Find where the given text appears and provide that cell's center as (X, Y) coordinate. 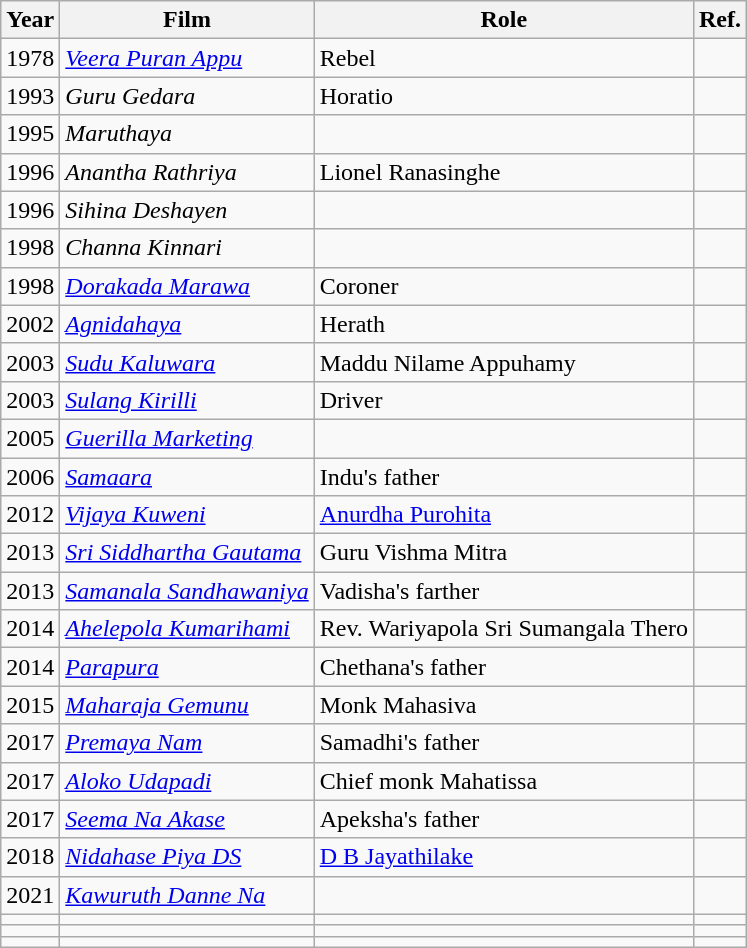
2005 (30, 438)
Parapura (187, 667)
Nidahase Piya DS (187, 857)
Agnidahaya (187, 324)
Maruthaya (187, 134)
Sulang Kirilli (187, 400)
Lionel Ranasinghe (504, 172)
Kawuruth Danne Na (187, 895)
2002 (30, 324)
Guerilla Marketing (187, 438)
D B Jayathilake (504, 857)
Chethana's father (504, 667)
Channa Kinnari (187, 248)
2021 (30, 895)
Vadisha's farther (504, 591)
Dorakada Marawa (187, 286)
Chief monk Mahatissa (504, 781)
Role (504, 20)
Samaara (187, 477)
Year (30, 20)
Indu's father (504, 477)
Anurdha Purohita (504, 515)
Monk Mahasiva (504, 705)
Guru Gedara (187, 96)
Guru Vishma Mitra (504, 553)
Veera Puran Appu (187, 58)
Maharaja Gemunu (187, 705)
Premaya Nam (187, 743)
1978 (30, 58)
Rebel (504, 58)
Ref. (720, 20)
Driver (504, 400)
Sudu Kaluwara (187, 362)
Aloko Udapadi (187, 781)
2015 (30, 705)
Samanala Sandhawaniya (187, 591)
Herath (504, 324)
Film (187, 20)
2018 (30, 857)
Sri Siddhartha Gautama (187, 553)
Samadhi's father (504, 743)
Seema Na Akase (187, 819)
2012 (30, 515)
Coroner (504, 286)
1993 (30, 96)
Vijaya Kuweni (187, 515)
Sihina Deshayen (187, 210)
Anantha Rathriya (187, 172)
Horatio (504, 96)
Apeksha's father (504, 819)
1995 (30, 134)
Rev. Wariyapola Sri Sumangala Thero (504, 629)
Maddu Nilame Appuhamy (504, 362)
2006 (30, 477)
Ahelepola Kumarihami (187, 629)
